Find where the given text appears and provide that cell's center as [X, Y] coordinate. 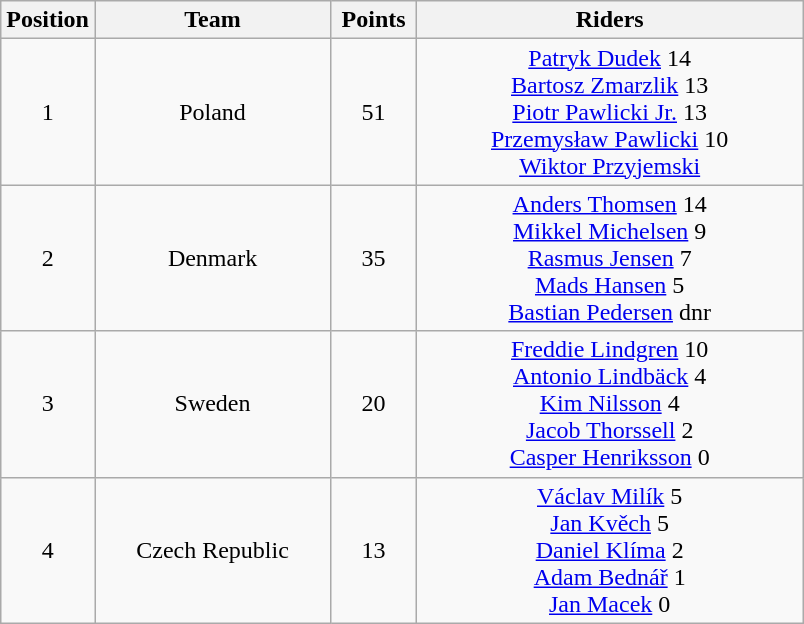
1 [48, 112]
2 [48, 258]
Czech Republic [212, 550]
Poland [212, 112]
13 [374, 550]
Riders [610, 20]
Patryk Dudek 14Bartosz Zmarzlik 13Piotr Pawlicki Jr. 13Przemysław Pawlicki 10Wiktor Przyjemski [610, 112]
Anders Thomsen 14 Mikkel Michelsen 9Rasmus Jensen 7 Mads Hansen 5Bastian Pedersen dnr [610, 258]
Position [48, 20]
3 [48, 404]
35 [374, 258]
Team [212, 20]
4 [48, 550]
Freddie Lindgren 10 Antonio Lindbäck 4Kim Nilsson 4Jacob Thorssell 2Casper Henriksson 0 [610, 404]
Václav Milík 5Jan Kvěch 5Daniel Klíma 2Adam Bednář 1Jan Macek 0 [610, 550]
Points [374, 20]
Sweden [212, 404]
51 [374, 112]
20 [374, 404]
Denmark [212, 258]
